From the cell containing the given text, extract its center point as (X, Y) coordinate. 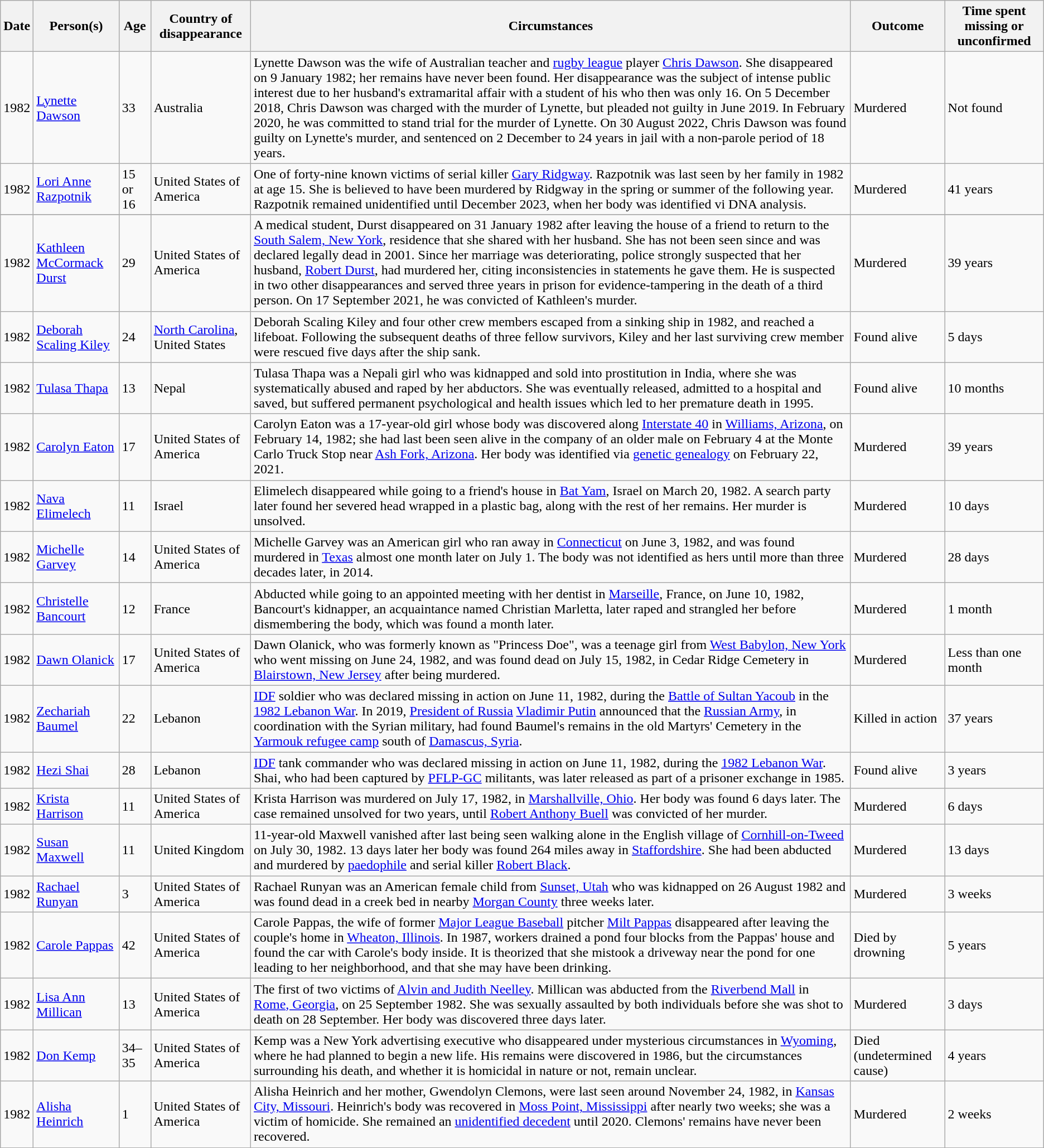
Michelle Garvey (76, 557)
10 months (994, 388)
1 (135, 1114)
3 weeks (994, 894)
Circumstances (550, 26)
41 years (994, 189)
Lori Anne Razpotnik (76, 189)
Time spent missing or unconfirmed (994, 26)
24 (135, 337)
3 years (994, 769)
15 or 16 (135, 189)
Less than one month (994, 660)
Age (135, 26)
2 weeks (994, 1114)
United Kingdom (201, 850)
3 (135, 894)
42 (135, 946)
Rachael Runyan (76, 894)
Outcome (898, 26)
Krista Harrison (76, 806)
28 days (994, 557)
North Carolina, United States (201, 337)
Not found (994, 108)
Nepal (201, 388)
Don Kemp (76, 1055)
22 (135, 718)
29 (135, 263)
33 (135, 108)
5 years (994, 946)
28 (135, 769)
Killed in action (898, 718)
4 years (994, 1055)
Zechariah Baumel (76, 718)
Dawn Olanick (76, 660)
13 days (994, 850)
Susan Maxwell (76, 850)
France (201, 608)
Date (17, 26)
12 (135, 608)
Lisa Ann Millican (76, 1004)
10 days (994, 506)
Hezi Shai (76, 769)
Country of disappearance (201, 26)
5 days (994, 337)
34–35 (135, 1055)
37 years (994, 718)
6 days (994, 806)
Lynette Dawson (76, 108)
14 (135, 557)
Kathleen McCormack Durst (76, 263)
Nava Elimelech (76, 506)
Carolyn Eaton (76, 447)
Christelle Bancourt (76, 608)
Tulasa Thapa (76, 388)
Alisha Heinrich (76, 1114)
3 days (994, 1004)
1 month (994, 608)
Australia (201, 108)
Person(s) (76, 26)
Died by drowning (898, 946)
Carole Pappas (76, 946)
Died (undetermined cause) (898, 1055)
Israel (201, 506)
Deborah Scaling Kiley (76, 337)
